Locate the cell with the specified text and output its (x, y) center coordinate. 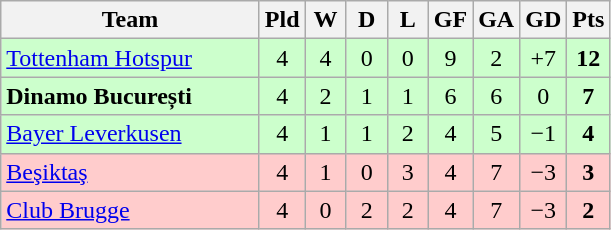
9 (450, 58)
Team (130, 20)
−1 (544, 134)
Pts (588, 20)
Tottenham Hotspur (130, 58)
Pld (282, 20)
Dinamo București (130, 96)
12 (588, 58)
Club Brugge (130, 210)
Bayer Leverkusen (130, 134)
+7 (544, 58)
5 (496, 134)
Beşiktaş (130, 172)
GD (544, 20)
GF (450, 20)
L (408, 20)
D (366, 20)
GA (496, 20)
W (326, 20)
